Output the (X, Y) coordinate of the center of the cell containing the given text.  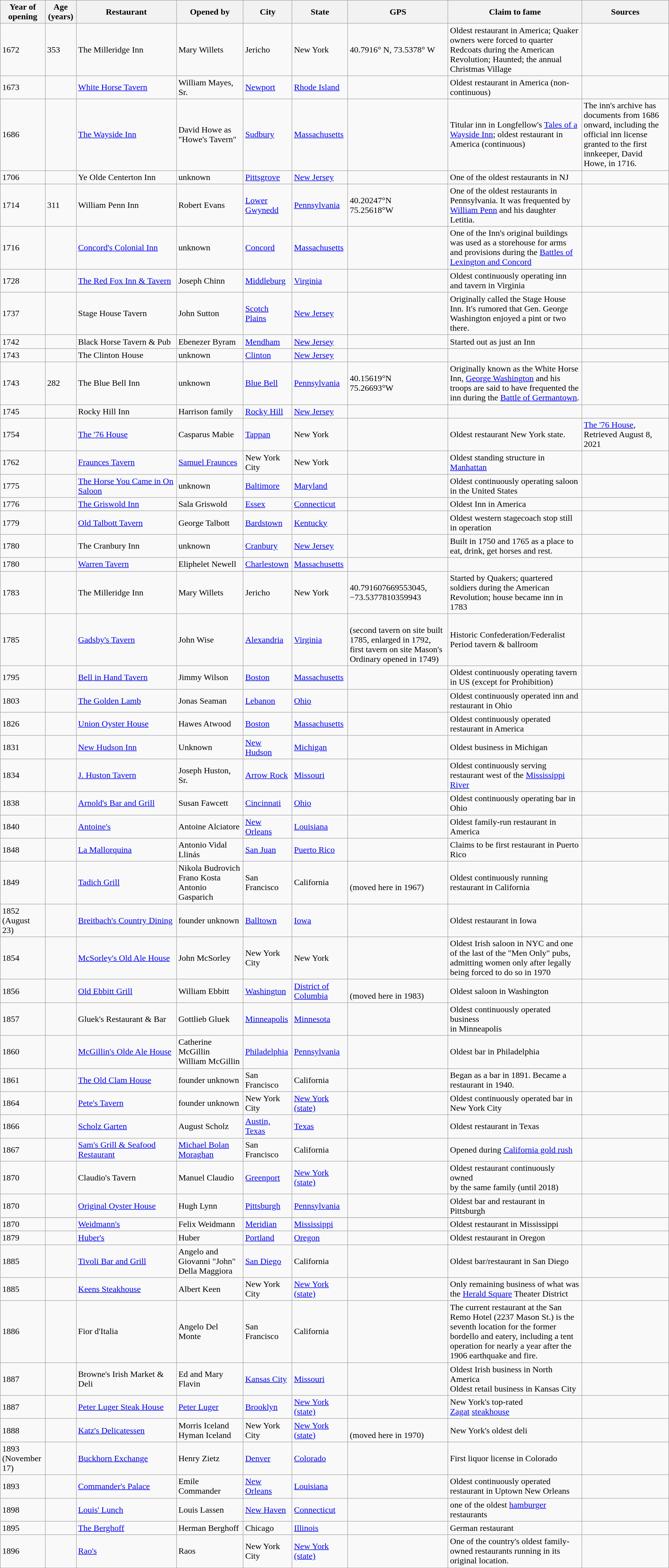
District of Columbia (320, 991)
Michigan (320, 747)
1861 (23, 1080)
Oldest bar and restaurant in Pittsburgh (515, 1206)
1775 (23, 486)
1779 (23, 523)
(moved here in 1970) (398, 1430)
Clinton (268, 355)
Scholz Garten (127, 1127)
1857 (23, 1019)
Hawes Atwood (210, 724)
Harrison family (210, 411)
Emile Commander (210, 1487)
Felix Weidmann (210, 1224)
State (320, 12)
August Scholz (210, 1127)
Oldest standing structure in Manhattan (515, 463)
1886 (23, 1332)
1879 (23, 1238)
Albert Keen (210, 1289)
One of the country's oldest family-owned restaurants running in its original location. (515, 1551)
1783 (23, 592)
The Old Clam House (127, 1080)
Oldest continuously running restaurant in California (515, 883)
Austin, Texas (268, 1127)
1762 (23, 463)
Louis Lassen (210, 1509)
First liquor license in Colorado (515, 1458)
Tivoli Bar and Grill (127, 1261)
Originally called the Stage House Inn. It's rumored that Gen. George Washington enjoyed a pint or two there. (515, 314)
1673 (23, 87)
Claim to fame (515, 12)
Samuel Fraunces (210, 463)
Angelo and Giovanni "John" Della Maggiora (210, 1261)
Only remaining business of what was the Herald Square Theater District (515, 1289)
Commander's Palace (127, 1487)
Ed and Mary Flavin (210, 1379)
1898 (23, 1509)
John Sutton (210, 314)
William Penn Inn (127, 205)
The Berghoff (127, 1528)
Began as a bar in 1891. Became a restaurant in 1940. (515, 1080)
The Wayside Inn (127, 135)
Baltimore (268, 486)
(moved here in 1967) (398, 883)
New Hudson (268, 747)
Angelo Del Monte (210, 1332)
William Ebbitt (210, 991)
Oldest restaurant in Iowa (515, 920)
1826 (23, 724)
1893 (23, 1487)
Oldest bar in Philadelphia (515, 1052)
Old Talbott Tavern (127, 523)
1840 (23, 827)
Concord (268, 248)
Oldest bar/restaurant in San Diego (515, 1261)
Originally known as the White Horse Inn, George Washington and his troops are said to have frequented the inn during the Battle of Germantown. (515, 383)
(moved here in 1983) (398, 991)
Opened during California gold rush (515, 1149)
Philadelphia (268, 1052)
353 (61, 50)
Huber (210, 1238)
Claudio's Tavern (127, 1178)
1831 (23, 747)
George Talbott (210, 523)
Iowa (320, 920)
Joseph Huston, Sr. (210, 775)
Oldest restaurant in Mississippi (515, 1224)
Lower Gwynedd (268, 205)
Pete's Tavern (127, 1103)
Essex (268, 504)
Peter Luger (210, 1407)
one of the oldest hamburger restaurants (515, 1509)
1860 (23, 1052)
Maryland (320, 486)
Oregon (320, 1238)
1852(August 23) (23, 920)
Rocky Hill Inn (127, 411)
Catherine McGillinWilliam McGillin (210, 1052)
Browne's Irish Market & Deli (127, 1379)
Morris IcelandHyman Iceland (210, 1430)
The Red Fox Inn & Tavern (127, 281)
Texas (320, 1127)
311 (61, 205)
1895 (23, 1528)
Gluek's Restaurant & Bar (127, 1019)
Herman Berghoff (210, 1528)
Black Horse Tavern & Pub (127, 341)
Rocky Hill (268, 411)
Warren Tavern (127, 564)
Denver (268, 1458)
Nikola BudrovichFrano KostaAntonio Gasparich (210, 883)
Portland (268, 1238)
Katz's Delicatessen (127, 1430)
Oldest Inn in America (515, 504)
Opened by (210, 12)
1728 (23, 281)
The Clinton House (127, 355)
McGillin's Olde Ale House (127, 1052)
Old Ebbitt Grill (127, 991)
Oldest business in Michigan (515, 747)
Oldest continuously operating bar in Ohio (515, 803)
Kansas City (268, 1379)
Historic Confederation/Federalist Period tavern & ballroom (515, 640)
John McSorley (210, 958)
The Blue Bell Inn (127, 383)
Casparus Mabie (210, 435)
Gottlieb Gluek (210, 1019)
Bell in Hand Tavern (127, 677)
San Diego (268, 1261)
1754 (23, 435)
The Golden Lamb (127, 701)
Built in 1750 and 1765 as a place to eat, drink, get horses and rest. (515, 546)
Union Oyster House (127, 724)
Oldest continuously operating inn and tavern in Virginia (515, 281)
Oldest restaurant in America; Quaker owners were forced to quarter Redcoats during the American Revolution; Haunted; the annual Christmas Village (515, 50)
Antoine Alciatore (210, 827)
Oldest Irish saloon in NYC and one of the last of the "Men Only" pubs, admitting women only after legally being forced to do so in 1970 (515, 958)
White Horse Tavern (127, 87)
Middleburg (268, 281)
Concord's Colonial Inn (127, 248)
Oldest continuously operated restaurant in America (515, 724)
The Horse You Came in On Saloon (127, 486)
Antoine's (127, 827)
Oldest restaurant in America (non-continuous) (515, 87)
1896 (23, 1551)
Blue Bell (268, 383)
Jimmy Wilson (210, 677)
Brooklyn (268, 1407)
Oldest continuously operated businessin Minneapolis (515, 1019)
Titular inn in Longfellow's Tales of a Wayside Inn; oldest restaurant in America (continuous) (515, 135)
Newport (268, 87)
Tappan (268, 435)
1716 (23, 248)
One of the oldest restaurants in NJ (515, 177)
(second tavern on site built 1785, enlarged in 1792, first tavern on site Mason's Ordinary opened in 1749) (398, 640)
Oldest family-run restaurant in America (515, 827)
Kentucky (320, 523)
Started by Quakers; quartered soldiers during the American Revolution; house became inn in 1783 (515, 592)
San Juan (268, 850)
Alexandria (268, 640)
Fraunces Tavern (127, 463)
Oldest restaurant New York state. (515, 435)
1866 (23, 1127)
Oldest saloon in Washington (515, 991)
Restaurant (127, 12)
Huber's (127, 1238)
Balltown (268, 920)
Oldest western stagecoach stop still in operation (515, 523)
1848 (23, 850)
City (268, 12)
The '76 House (127, 435)
Oldest restaurant in Oregon (515, 1238)
1742 (23, 341)
Sources (625, 12)
Age (years) (61, 12)
Mississippi (320, 1224)
Cincinnati (268, 803)
Oldest continuously operated bar in New York City (515, 1103)
German restaurant (515, 1528)
Started out as just an Inn (515, 341)
1849 (23, 883)
Antonio Vidal Llinás (210, 850)
Pittsgrove (268, 177)
Original Oyster House (127, 1206)
Charlestown (268, 564)
Sudbury (268, 135)
Year of opening (23, 12)
Arrow Rock (268, 775)
40.791607669553045, −73.5377810359943 (398, 592)
Arnold's Bar and Grill (127, 803)
Michael Bolan Moraghan (210, 1149)
Henry Zietz (210, 1458)
Jonas Seaman (210, 701)
Eliphelet Newell (210, 564)
Cranbury (268, 546)
New Haven (268, 1509)
The Griswold Inn (127, 504)
Scotch Plains (268, 314)
Peter Luger Steak House (127, 1407)
1672 (23, 50)
The Cranbury Inn (127, 546)
1867 (23, 1149)
1737 (23, 314)
1686 (23, 135)
Rao's (127, 1551)
GPS (398, 12)
New York's top-ratedZagat steakhouse (515, 1407)
282 (61, 383)
40.20247°N75.25618°W (398, 205)
1714 (23, 205)
Colorado (320, 1458)
One of the oldest restaurants in Pennsylvania. It was frequented by William Penn and his daughter Letitia. (515, 205)
1785 (23, 640)
Oldest continuously serving restaurant west of the Mississippi River (515, 775)
Lebanon (268, 701)
Keens Steakhouse (127, 1289)
Sam's Grill & Seafood Restaurant (127, 1149)
Puerto Rico (320, 850)
40.15619°N75.26693°W (398, 383)
Robert Evans (210, 205)
Rhode Island (320, 87)
John Wise (210, 640)
Oldest restaurant continuously ownedby the same family (until 2018) (515, 1178)
New York's oldest deli (515, 1430)
Minnesota (320, 1019)
1803 (23, 701)
1776 (23, 504)
Bardstown (268, 523)
Fior d'Italia (127, 1332)
Manuel Claudio (210, 1178)
40.7916° N, 73.5378° W (398, 50)
Ye Olde Centerton Inn (127, 177)
New Hudson Inn (127, 747)
Ebenezer Byram (210, 341)
Tadich Grill (127, 883)
La Mallorquina (127, 850)
1745 (23, 411)
Oldest restaurant in Texas (515, 1127)
1856 (23, 991)
Unknown (210, 747)
Greenport (268, 1178)
Mendham (268, 341)
1888 (23, 1430)
1834 (23, 775)
Breitbach's Country Dining (127, 920)
Weidmann's (127, 1224)
1838 (23, 803)
The inn's archive has documents from 1686 onward, including the official inn license granted to the first innkeeper, David Howe, in 1716. (625, 135)
J. Huston Tavern (127, 775)
Meridian (268, 1224)
William Mayes, Sr. (210, 87)
Sala Griswold (210, 504)
Washington (268, 991)
McSorley's Old Ale House (127, 958)
Illinois (320, 1528)
Gadsby's Tavern (127, 640)
The '76 House, Retrieved August 8, 2021 (625, 435)
1893(November 17) (23, 1458)
Susan Fawcett (210, 803)
1864 (23, 1103)
Oldest continuously operating saloon in the United States (515, 486)
1795 (23, 677)
Minneapolis (268, 1019)
1706 (23, 177)
Stage House Tavern (127, 314)
One of the Inn's original buildings was used as a storehouse for arms and provisions during the Battles of Lexington and Concord (515, 248)
Hugh Lynn (210, 1206)
Oldest continuously operated restaurant in Uptown New Orleans (515, 1487)
Oldest continuously operating tavern in US (except for Prohibition) (515, 677)
Pittsburgh (268, 1206)
Joseph Chinn (210, 281)
Raos (210, 1551)
Oldest Irish business in North AmericaOldest retail business in Kansas City (515, 1379)
Chicago (268, 1528)
Oldest continuously operated inn and restaurant in Ohio (515, 701)
Claims to be first restaurant in Puerto Rico (515, 850)
David Howe as "Howe's Tavern" (210, 135)
Buckhorn Exchange (127, 1458)
1854 (23, 958)
Louis' Lunch (127, 1509)
